Return [x, y] of the center of cell containing provided text 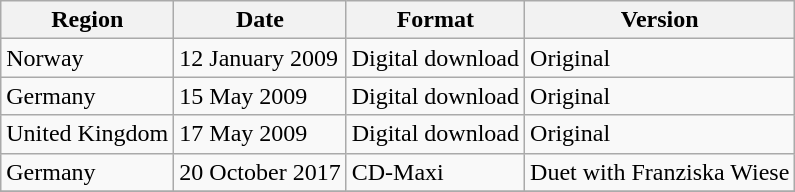
Norway [88, 58]
Duet with Franziska Wiese [660, 172]
17 May 2009 [260, 134]
12 January 2009 [260, 58]
20 October 2017 [260, 172]
15 May 2009 [260, 96]
Version [660, 20]
Date [260, 20]
Format [435, 20]
Region [88, 20]
United Kingdom [88, 134]
CD-Maxi [435, 172]
